Scan for the cell matching the given text and deliver its [X, Y] coordinate at center. 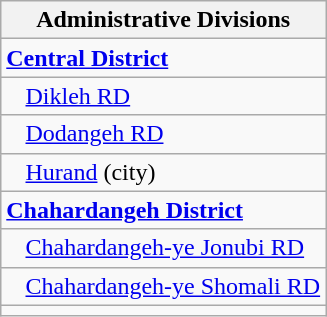
Chahardangeh-ye Shomali RD [164, 286]
Chahardangeh District [164, 210]
Dodangeh RD [164, 134]
Central District [164, 58]
Hurand (city) [164, 172]
Administrative Divisions [164, 20]
Dikleh RD [164, 96]
Chahardangeh-ye Jonubi RD [164, 248]
